Identify which cell holds the provided text, then report its (x, y) central coordinate. 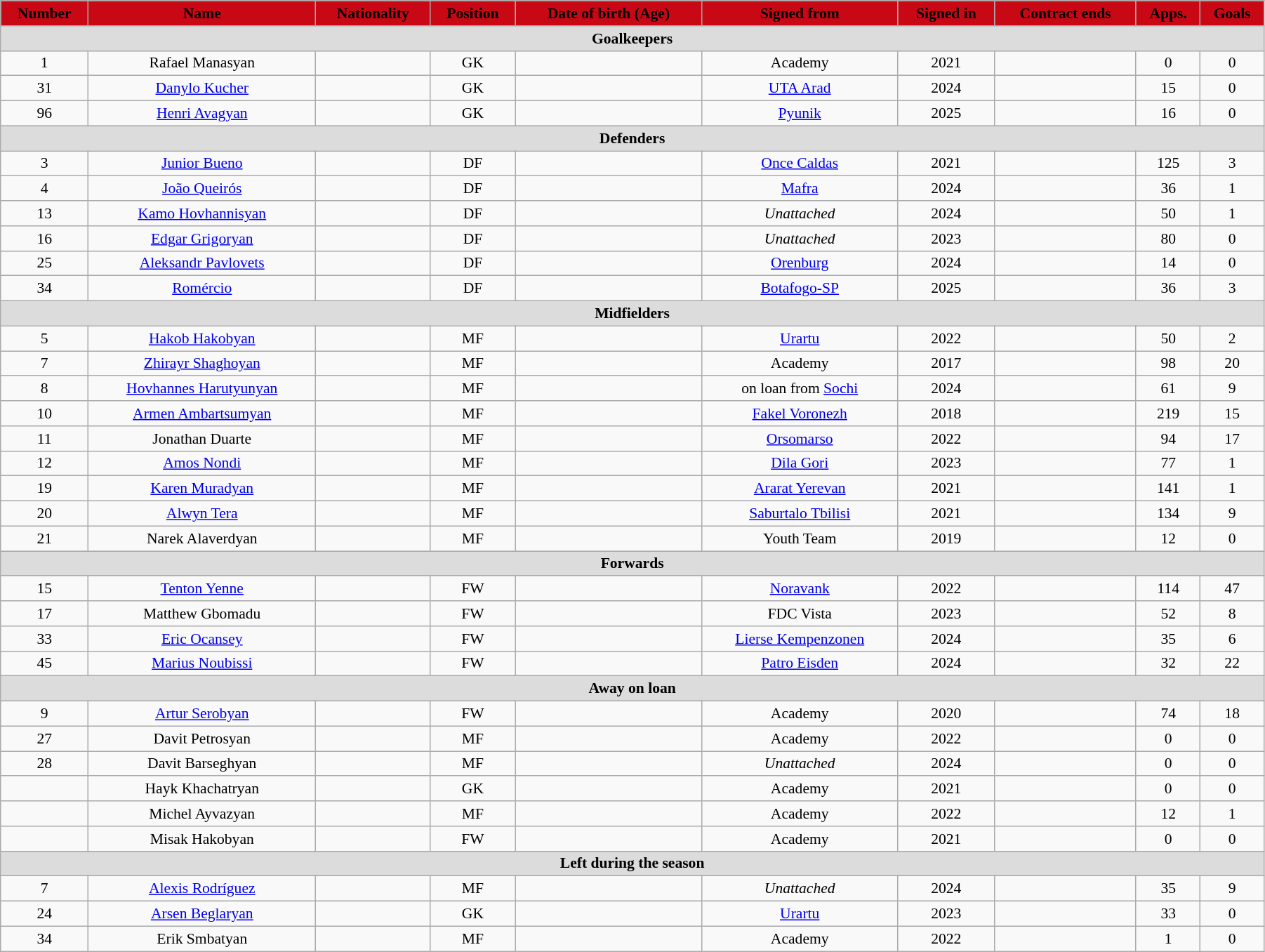
Defenders (632, 138)
Fakel Voronezh (800, 414)
Goals (1233, 13)
Apps. (1168, 13)
Signed in (946, 13)
Romércio (202, 289)
Signed from (800, 13)
Eric Ocansey (202, 639)
Pyunik (800, 114)
2017 (946, 364)
Michel Ayvazyan (202, 814)
Hakob Hakobyan (202, 338)
22 (1233, 663)
Dila Gori (800, 463)
Away on loan (632, 689)
Erik Smbatyan (202, 939)
Noravank (800, 589)
Forwards (632, 564)
80 (1168, 239)
Left during the season (632, 864)
Henri Avagyan (202, 114)
Matthew Gbomadu (202, 614)
98 (1168, 364)
on loan from Sochi (800, 389)
114 (1168, 589)
Saburtalo Tbilisi (800, 514)
94 (1168, 439)
Tenton Yenne (202, 589)
24 (45, 914)
Jonathan Duarte (202, 439)
28 (45, 764)
32 (1168, 663)
4 (45, 189)
Hayk Khachatryan (202, 789)
18 (1233, 714)
Marius Noubissi (202, 663)
Patro Eisden (800, 663)
25 (45, 263)
Goalkeepers (632, 39)
10 (45, 414)
Name (202, 13)
74 (1168, 714)
Artur Serobyan (202, 714)
Ararat Yerevan (800, 489)
2018 (946, 414)
Amos Nondi (202, 463)
52 (1168, 614)
João Queirós (202, 189)
Alwyn Tera (202, 514)
125 (1168, 164)
13 (45, 213)
61 (1168, 389)
Davit Barseghyan (202, 764)
219 (1168, 414)
UTA Arad (800, 88)
134 (1168, 514)
Mafra (800, 189)
11 (45, 439)
Lierse Kempenzonen (800, 639)
Karen Muradyan (202, 489)
Davit Petrosyan (202, 739)
Edgar Grigoryan (202, 239)
Nationality (373, 13)
Junior Bueno (202, 164)
77 (1168, 463)
Orenburg (800, 263)
Zhirayr Shaghoyan (202, 364)
FDC Vista (800, 614)
Alexis Rodríguez (202, 889)
47 (1233, 589)
27 (45, 739)
14 (1168, 263)
Rafael Manasyan (202, 63)
Number (45, 13)
21 (45, 538)
Armen Ambartsumyan (202, 414)
31 (45, 88)
45 (45, 663)
6 (1233, 639)
19 (45, 489)
141 (1168, 489)
Aleksandr Pavlovets (202, 263)
Position (473, 13)
2 (1233, 338)
Arsen Beglaryan (202, 914)
Youth Team (800, 538)
Once Caldas (800, 164)
Danylo Kucher (202, 88)
Misak Hakobyan (202, 839)
5 (45, 338)
Narek Alaverdyan (202, 538)
Contract ends (1066, 13)
Kamo Hovhannisyan (202, 213)
Botafogo-SP (800, 289)
Midfielders (632, 314)
2020 (946, 714)
Date of birth (Age) (608, 13)
96 (45, 114)
2019 (946, 538)
Hovhannes Harutyunyan (202, 389)
Orsomarso (800, 439)
